Capture the cell that displays the provided text and extract its [x, y] central coordinate. 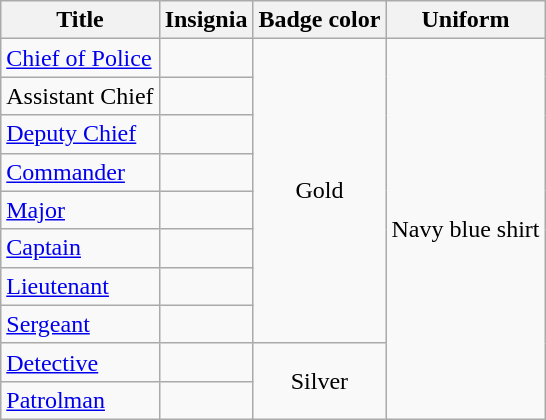
Patrolman [80, 400]
Sergeant [80, 324]
Lieutenant [80, 286]
Navy blue shirt [466, 230]
Uniform [466, 20]
Deputy Chief [80, 134]
Insignia [206, 20]
Detective [80, 362]
Gold [320, 191]
Assistant Chief [80, 96]
Chief of Police [80, 58]
Major [80, 210]
Title [80, 20]
Commander [80, 172]
Badge color [320, 20]
Silver [320, 381]
Captain [80, 248]
